Find where the given text appears and provide that cell's center as [x, y] coordinate. 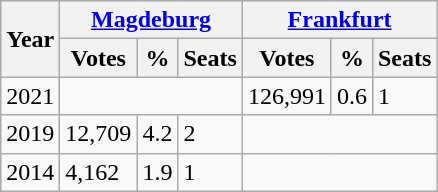
2019 [30, 134]
2021 [30, 96]
2014 [30, 172]
1.9 [158, 172]
4,162 [98, 172]
Year [30, 39]
2 [210, 134]
126,991 [286, 96]
12,709 [98, 134]
4.2 [158, 134]
Frankfurt [340, 20]
0.6 [352, 96]
Magdeburg [152, 20]
